Find where the given text appears and provide that cell's center as [x, y] coordinate. 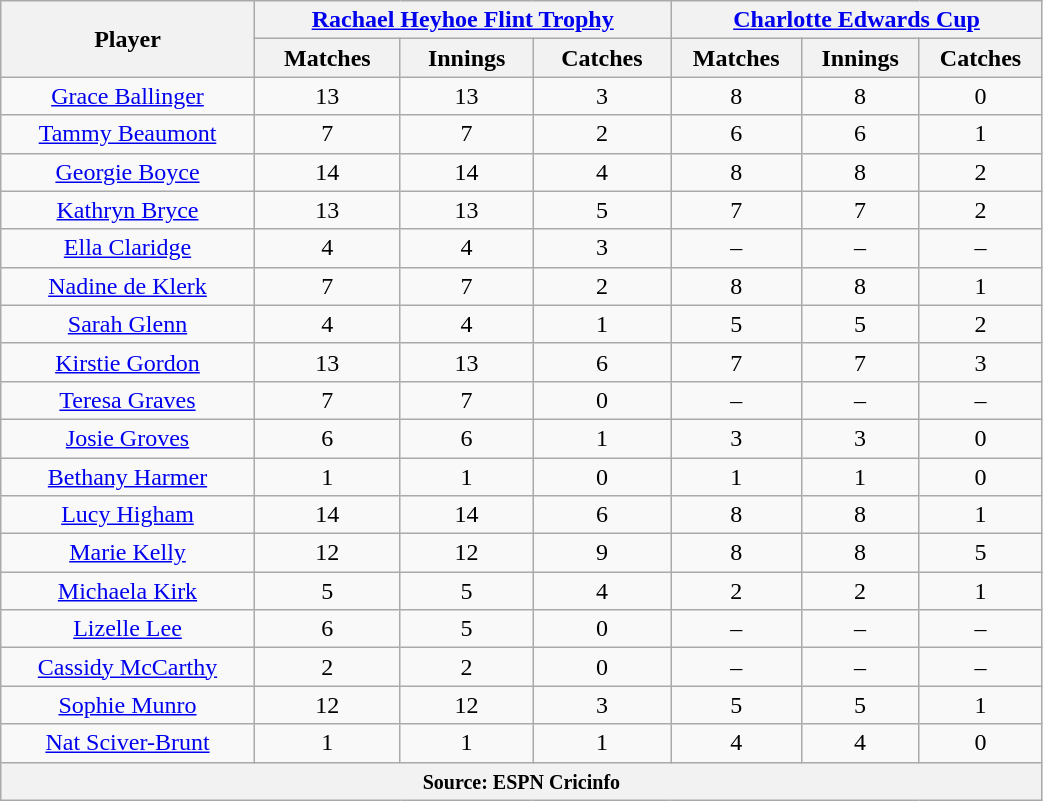
Lizelle Lee [128, 629]
Nadine de Klerk [128, 286]
Player [128, 39]
Kathryn Bryce [128, 210]
Georgie Boyce [128, 172]
Ella Claridge [128, 248]
Kirstie Gordon [128, 362]
Sophie Munro [128, 705]
Rachael Heyhoe Flint Trophy [462, 20]
9 [602, 553]
Sarah Glenn [128, 324]
Michaela Kirk [128, 591]
Nat Sciver-Brunt [128, 743]
Cassidy McCarthy [128, 667]
Bethany Harmer [128, 477]
Grace Ballinger [128, 96]
Teresa Graves [128, 400]
Charlotte Edwards Cup [856, 20]
Marie Kelly [128, 553]
Josie Groves [128, 438]
Tammy Beaumont [128, 134]
Lucy Higham [128, 515]
Source: ESPN Cricinfo [522, 781]
